Provide the [X, Y] coordinate of the cell's center where the given text is located.  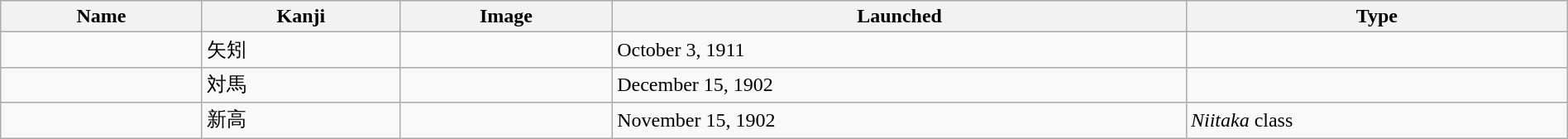
Niitaka class [1376, 121]
December 15, 1902 [900, 84]
矢矧 [301, 50]
Name [102, 17]
Launched [900, 17]
新高 [301, 121]
Kanji [301, 17]
November 15, 1902 [900, 121]
October 3, 1911 [900, 50]
Type [1376, 17]
対馬 [301, 84]
Image [506, 17]
